Scan for the cell matching the given text and deliver its [x, y] coordinate at center. 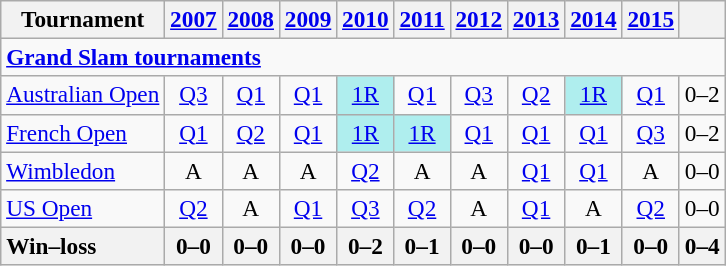
2008 [250, 19]
2007 [194, 19]
2013 [536, 19]
Tournament [83, 19]
Wimbledon [83, 170]
2011 [422, 19]
Australian Open [83, 95]
0–4 [702, 246]
US Open [83, 208]
2010 [366, 19]
2015 [650, 19]
Grand Slam tournaments [363, 57]
2012 [478, 19]
French Open [83, 133]
Win–loss [83, 246]
2009 [308, 19]
2014 [594, 19]
